Find where the given text appears and provide that cell's center as (x, y) coordinate. 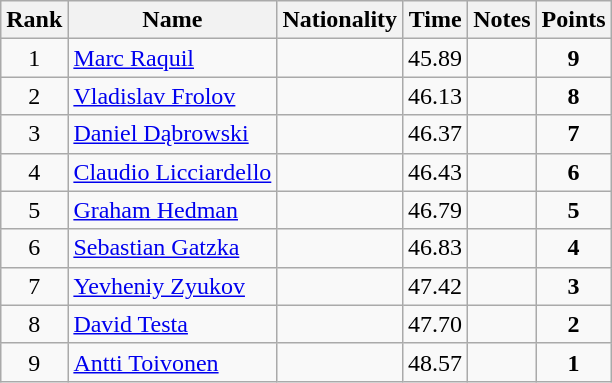
45.89 (436, 58)
Claudio Licciardello (172, 172)
46.13 (436, 96)
46.79 (436, 210)
David Testa (172, 324)
46.43 (436, 172)
47.70 (436, 324)
Notes (502, 20)
Sebastian Gatzka (172, 248)
Vladislav Frolov (172, 96)
Graham Hedman (172, 210)
Antti Toivonen (172, 362)
Name (172, 20)
47.42 (436, 286)
Rank (34, 20)
Points (574, 20)
Daniel Dąbrowski (172, 134)
Time (436, 20)
Marc Raquil (172, 58)
Nationality (340, 20)
46.37 (436, 134)
48.57 (436, 362)
Yevheniy Zyukov (172, 286)
46.83 (436, 248)
